Determine the [x, y] coordinate at the center of the cell enclosing the given text.  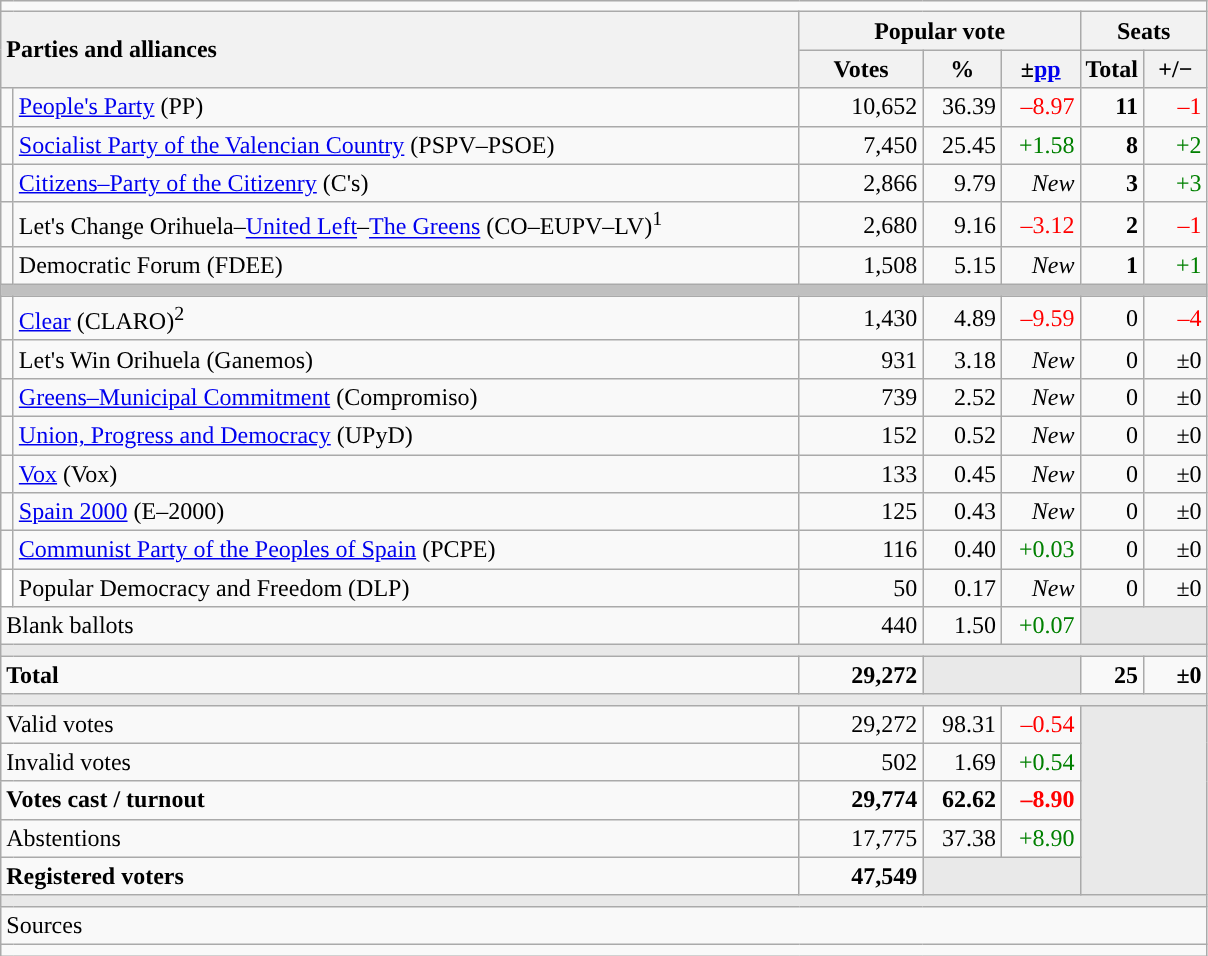
931 [861, 359]
2,680 [861, 224]
Blank ballots [400, 626]
1,430 [861, 318]
–9.59 [1040, 318]
Let's Change Orihuela–United Left–The Greens (CO–EUPV–LV)1 [406, 224]
Votes cast / turnout [400, 800]
502 [861, 762]
1 [1112, 266]
152 [861, 435]
3 [1112, 183]
Communist Party of the Peoples of Spain (PCPE) [406, 550]
50 [861, 588]
Invalid votes [400, 762]
10,652 [861, 107]
–0.54 [1040, 724]
0.40 [962, 550]
440 [861, 626]
0.45 [962, 474]
17,775 [861, 838]
Clear (CLARO)2 [406, 318]
62.62 [962, 800]
Popular Democracy and Freedom (DLP) [406, 588]
4.89 [962, 318]
0.52 [962, 435]
9.16 [962, 224]
739 [861, 397]
37.38 [962, 838]
Let's Win Orihuela (Ganemos) [406, 359]
Seats [1144, 31]
9.79 [962, 183]
2 [1112, 224]
People's Party (PP) [406, 107]
125 [861, 512]
+2 [1176, 145]
Vox (Vox) [406, 474]
+0.54 [1040, 762]
29,774 [861, 800]
Registered voters [400, 876]
1.69 [962, 762]
25 [1112, 675]
1.50 [962, 626]
+0.03 [1040, 550]
+1.58 [1040, 145]
47,549 [861, 876]
±pp [1040, 69]
Valid votes [400, 724]
–8.97 [1040, 107]
–4 [1176, 318]
0.17 [962, 588]
+/− [1176, 69]
1,508 [861, 266]
+0.07 [1040, 626]
Union, Progress and Democracy (UPyD) [406, 435]
0.43 [962, 512]
Abstentions [400, 838]
–8.90 [1040, 800]
2,866 [861, 183]
133 [861, 474]
+8.90 [1040, 838]
Popular vote [940, 31]
+3 [1176, 183]
Democratic Forum (FDEE) [406, 266]
Socialist Party of the Valencian Country (PSPV–PSOE) [406, 145]
Votes [861, 69]
Parties and alliances [400, 50]
36.39 [962, 107]
25.45 [962, 145]
Citizens–Party of the Citizenry (C's) [406, 183]
Greens–Municipal Commitment (Compromiso) [406, 397]
5.15 [962, 266]
Spain 2000 (E–2000) [406, 512]
7,450 [861, 145]
8 [1112, 145]
11 [1112, 107]
98.31 [962, 724]
116 [861, 550]
% [962, 69]
–3.12 [1040, 224]
2.52 [962, 397]
+1 [1176, 266]
Sources [604, 925]
3.18 [962, 359]
